Output the [X, Y] coordinate of the center of the cell containing the given text.  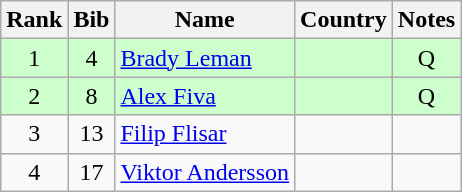
Viktor Andersson [205, 172]
1 [34, 58]
2 [34, 96]
Alex Fiva [205, 96]
Country [344, 20]
Brady Leman [205, 58]
Bib [92, 20]
Notes [426, 20]
8 [92, 96]
Rank [34, 20]
Name [205, 20]
17 [92, 172]
Filip Flisar [205, 134]
3 [34, 134]
13 [92, 134]
